Find where the given text appears and provide that cell's center as [X, Y] coordinate. 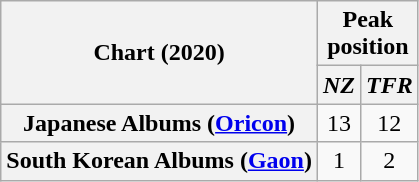
TFR [389, 85]
12 [389, 123]
Peakposition [368, 34]
1 [338, 161]
South Korean Albums (Gaon) [160, 161]
2 [389, 161]
Japanese Albums (Oricon) [160, 123]
Chart (2020) [160, 52]
13 [338, 123]
NZ [338, 85]
